Search for the cell housing the specified text and yield its (x, y) center coordinate. 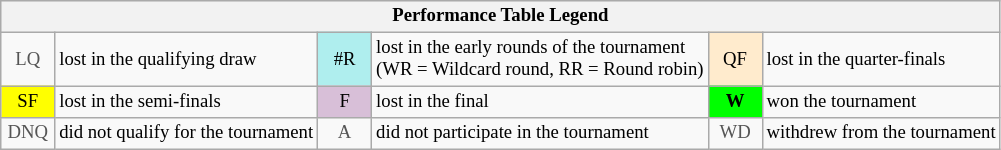
LQ (28, 60)
did not qualify for the tournament (186, 134)
Performance Table Legend (500, 16)
lost in the final (540, 102)
WD (735, 134)
lost in the quarter-finals (881, 60)
A (345, 134)
did not participate in the tournament (540, 134)
DNQ (28, 134)
W (735, 102)
lost in the early rounds of the tournament(WR = Wildcard round, RR = Round robin) (540, 60)
F (345, 102)
#R (345, 60)
SF (28, 102)
QF (735, 60)
lost in the semi-finals (186, 102)
withdrew from the tournament (881, 134)
lost in the qualifying draw (186, 60)
won the tournament (881, 102)
